Extract the (X, Y) coordinate from the center of the cell holding the provided text.  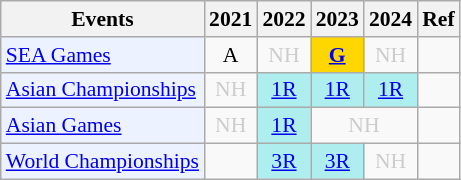
World Championships (102, 162)
SEA Games (102, 55)
Asian Championships (102, 90)
2024 (390, 19)
A (230, 55)
Ref (438, 19)
2022 (284, 19)
Events (102, 19)
2023 (338, 19)
G (338, 55)
2021 (230, 19)
Asian Games (102, 126)
